Return (x, y) of the center of cell containing provided text 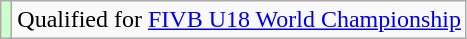
Qualified for FIVB U18 World Championship (240, 20)
